For the text-containing cell, return its midpoint in [x, y] coordinate format. 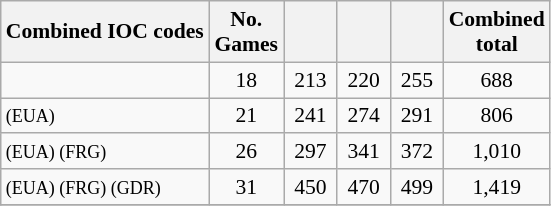
213 [310, 80]
18 [246, 80]
21 [246, 116]
297 [310, 151]
Combined IOC codes [105, 32]
(EUA) [105, 116]
274 [364, 116]
291 [416, 116]
31 [246, 187]
No. Games [246, 32]
806 [497, 116]
1,419 [497, 187]
(EUA) (FRG) [105, 151]
241 [310, 116]
499 [416, 187]
26 [246, 151]
220 [364, 80]
255 [416, 80]
Combined total [497, 32]
688 [497, 80]
341 [364, 151]
1,010 [497, 151]
(EUA) (FRG) (GDR) [105, 187]
450 [310, 187]
470 [364, 187]
372 [416, 151]
